Return [X, Y] of the center of cell containing provided text 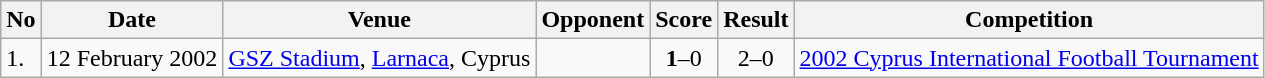
12 February 2002 [132, 58]
Competition [1029, 20]
2–0 [756, 58]
GSZ Stadium, Larnaca, Cyprus [380, 58]
Opponent [593, 20]
Score [684, 20]
1. [21, 58]
Venue [380, 20]
Result [756, 20]
2002 Cyprus International Football Tournament [1029, 58]
Date [132, 20]
1–0 [684, 58]
No [21, 20]
